Search for the cell housing the specified text and yield its [x, y] center coordinate. 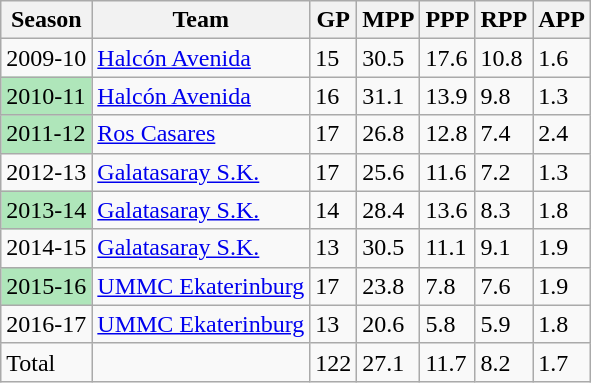
11.6 [448, 172]
2010-11 [46, 96]
26.8 [388, 134]
17.6 [448, 58]
Season [46, 20]
23.8 [388, 286]
2012-13 [46, 172]
APP [562, 20]
GP [334, 20]
28.4 [388, 210]
31.1 [388, 96]
9.1 [504, 248]
13.9 [448, 96]
1.6 [562, 58]
1.7 [562, 362]
2011-12 [46, 134]
5.8 [448, 324]
11.7 [448, 362]
Total [46, 362]
14 [334, 210]
Ros Casares [201, 134]
Team [201, 20]
9.8 [504, 96]
27.1 [388, 362]
8.3 [504, 210]
2015-16 [46, 286]
7.8 [448, 286]
10.8 [504, 58]
7.4 [504, 134]
13.6 [448, 210]
7.2 [504, 172]
7.6 [504, 286]
2013-14 [46, 210]
5.9 [504, 324]
PPP [448, 20]
2009-10 [46, 58]
12.8 [448, 134]
15 [334, 58]
8.2 [504, 362]
20.6 [388, 324]
2016-17 [46, 324]
2014-15 [46, 248]
RPP [504, 20]
11.1 [448, 248]
MPP [388, 20]
2.4 [562, 134]
25.6 [388, 172]
122 [334, 362]
16 [334, 96]
